Output the [x, y] coordinate of the center of the cell containing the given text.  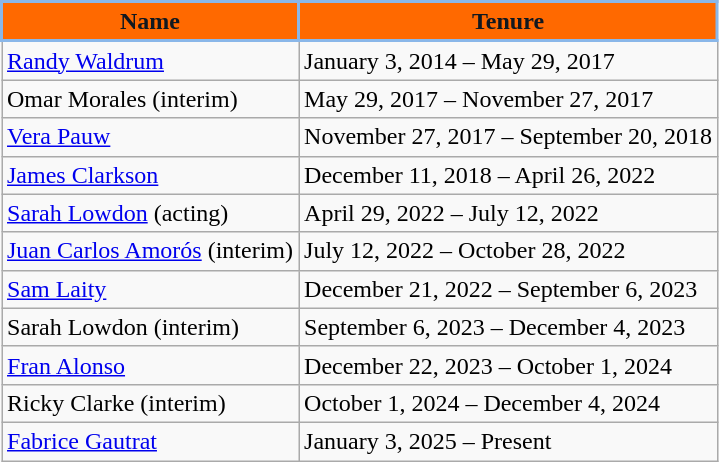
May 29, 2017 – November 27, 2017 [508, 99]
December 21, 2022 – September 6, 2023 [508, 289]
James Clarkson [150, 175]
December 22, 2023 – October 1, 2024 [508, 365]
Randy Waldrum [150, 60]
January 3, 2014 – May 29, 2017 [508, 60]
Tenure [508, 22]
Sarah Lowdon (interim) [150, 327]
October 1, 2024 – December 4, 2024 [508, 403]
Sam Laity [150, 289]
Ricky Clarke (interim) [150, 403]
November 27, 2017 – September 20, 2018 [508, 137]
Sarah Lowdon (acting) [150, 213]
January 3, 2025 – Present [508, 441]
Fran Alonso [150, 365]
Omar Morales (interim) [150, 99]
December 11, 2018 – April 26, 2022 [508, 175]
Fabrice Gautrat [150, 441]
Name [150, 22]
Vera Pauw [150, 137]
September 6, 2023 – December 4, 2023 [508, 327]
April 29, 2022 – July 12, 2022 [508, 213]
July 12, 2022 – October 28, 2022 [508, 251]
Juan Carlos Amorós (interim) [150, 251]
